Search for the cell housing the specified text and yield its (X, Y) center coordinate. 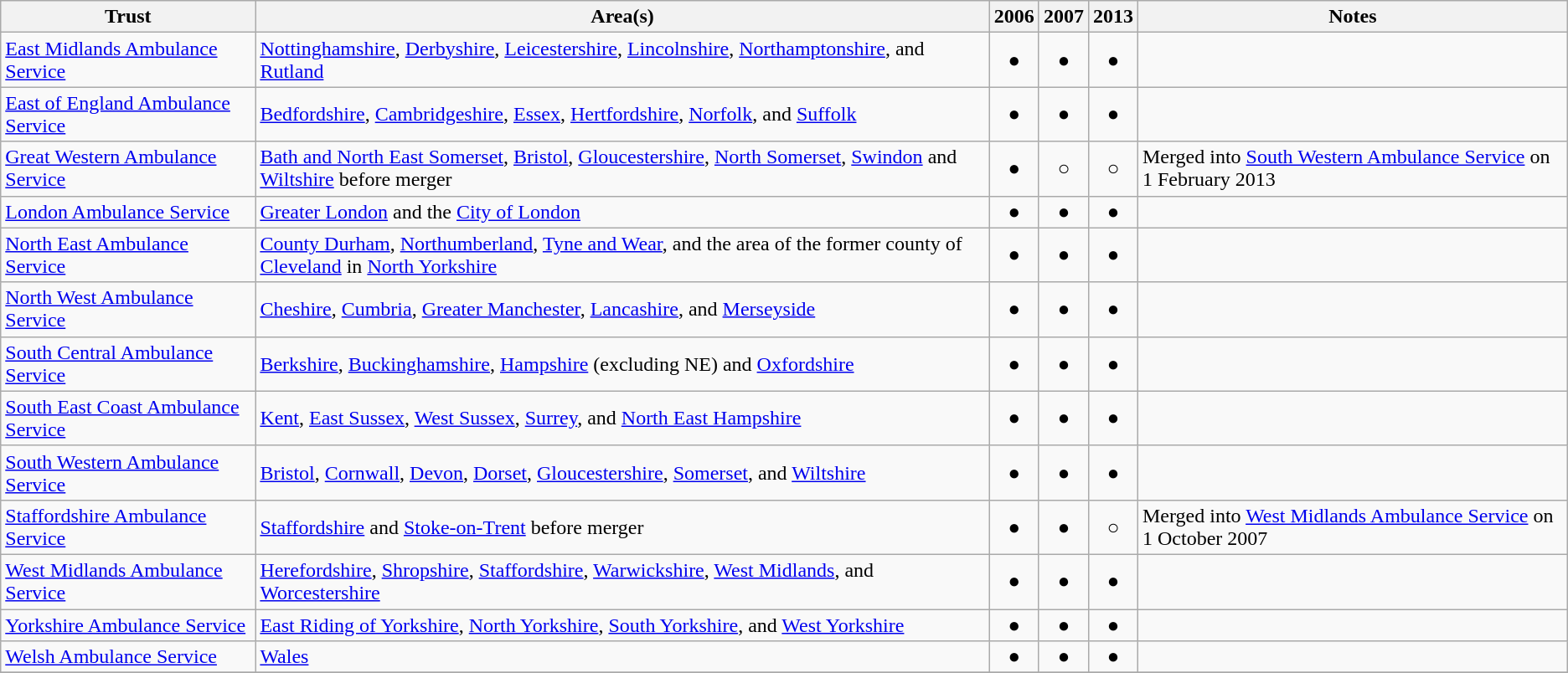
Notes (1352, 17)
Kent, East Sussex, West Sussex, Surrey, and North East Hampshire (622, 419)
Bath and North East Somerset, Bristol, Gloucestershire, North Somerset, Swindon and Wiltshire before merger (622, 169)
North East Ambulance Service (128, 254)
Greater London and the City of London (622, 212)
Herefordshire, Shropshire, Staffordshire, Warwickshire, West Midlands, and Worcestershire (622, 581)
Bristol, Cornwall, Devon, Dorset, Gloucestershire, Somerset, and Wiltshire (622, 472)
Wales (622, 657)
Merged into South Western Ambulance Service on 1 February 2013 (1352, 169)
East Midlands Ambulance Service (128, 60)
2007 (1064, 17)
Area(s) (622, 17)
Yorkshire Ambulance Service (128, 625)
2006 (1014, 17)
London Ambulance Service (128, 212)
Merged into West Midlands Ambulance Service on 1 October 2007 (1352, 527)
Great Western Ambulance Service (128, 169)
Staffordshire and Stoke-on-Trent before merger (622, 527)
Trust (128, 17)
Nottinghamshire, Derbyshire, Leicestershire, Lincolnshire, Northamptonshire, and Rutland (622, 60)
Cheshire, Cumbria, Greater Manchester, Lancashire, and Merseyside (622, 310)
East Riding of Yorkshire, North Yorkshire, South Yorkshire, and West Yorkshire (622, 625)
Staffordshire Ambulance Service (128, 527)
Berkshire, Buckinghamshire, Hampshire (excluding NE) and Oxfordshire (622, 363)
2013 (1112, 17)
South East Coast Ambulance Service (128, 419)
Bedfordshire, Cambridgeshire, Essex, Hertfordshire, Norfolk, and Suffolk (622, 114)
Welsh Ambulance Service (128, 657)
West Midlands Ambulance Service (128, 581)
South Western Ambulance Service (128, 472)
County Durham, Northumberland, Tyne and Wear, and the area of the former county of Cleveland in North Yorkshire (622, 254)
South Central Ambulance Service (128, 363)
North West Ambulance Service (128, 310)
East of England Ambulance Service (128, 114)
